Determine the (X, Y) coordinate at the center of the cell enclosing the given text.  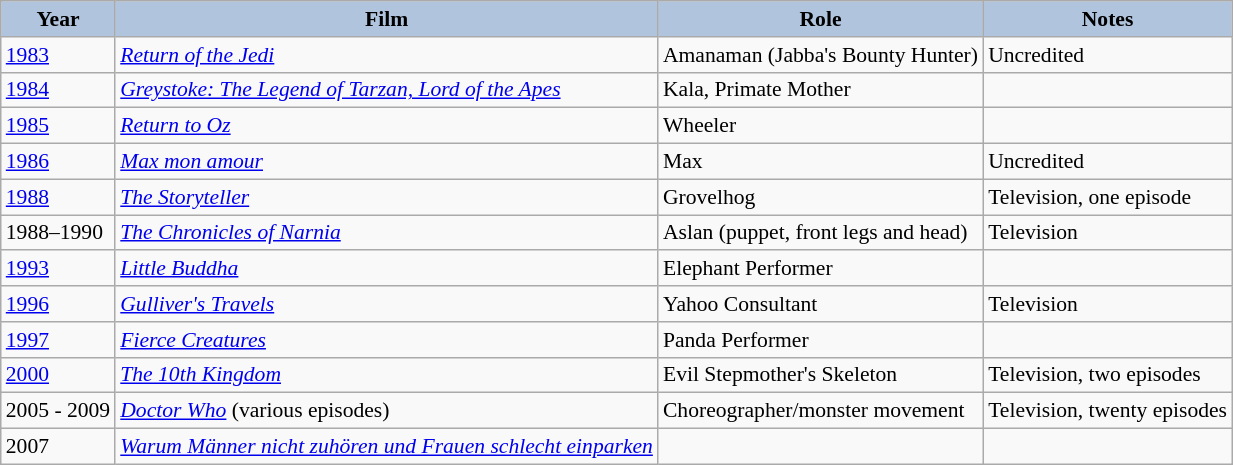
Max (820, 162)
1986 (58, 162)
Role (820, 19)
Kala, Primate Mother (820, 90)
1996 (58, 304)
1983 (58, 55)
Aslan (puppet, front legs and head) (820, 233)
1988 (58, 197)
Notes (1108, 19)
Max mon amour (386, 162)
Return of the Jedi (386, 55)
Little Buddha (386, 269)
Panda Performer (820, 340)
Amanaman (Jabba's Bounty Hunter) (820, 55)
Television, two episodes (1108, 375)
Elephant Performer (820, 269)
1988–1990 (58, 233)
Grovelhog (820, 197)
Fierce Creatures (386, 340)
1997 (58, 340)
1993 (58, 269)
1984 (58, 90)
2005 - 2009 (58, 411)
Doctor Who (various episodes) (386, 411)
Wheeler (820, 126)
Evil Stepmother's Skeleton (820, 375)
Greystoke: The Legend of Tarzan, Lord of the Apes (386, 90)
Return to Oz (386, 126)
Film (386, 19)
2000 (58, 375)
Year (58, 19)
2007 (58, 447)
Gulliver's Travels (386, 304)
Television, one episode (1108, 197)
Television, twenty episodes (1108, 411)
1985 (58, 126)
The Chronicles of Narnia (386, 233)
The Storyteller (386, 197)
Yahoo Consultant (820, 304)
Warum Männer nicht zuhören und Frauen schlecht einparken (386, 447)
The 10th Kingdom (386, 375)
Choreographer/monster movement (820, 411)
